Search for the cell housing the specified text and yield its [X, Y] center coordinate. 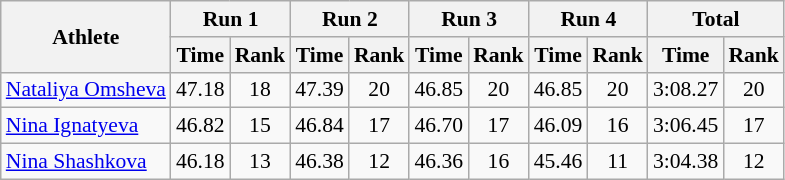
47.39 [320, 90]
13 [260, 162]
Run 2 [350, 19]
3:08.27 [686, 90]
Nina Shashkova [86, 162]
46.38 [320, 162]
Total [716, 19]
45.46 [558, 162]
46.84 [320, 126]
46.18 [200, 162]
3:04.38 [686, 162]
46.70 [438, 126]
Nina Ignatyeva [86, 126]
18 [260, 90]
46.09 [558, 126]
15 [260, 126]
Athlete [86, 36]
46.82 [200, 126]
Nataliya Omsheva [86, 90]
11 [618, 162]
3:06.45 [686, 126]
46.36 [438, 162]
47.18 [200, 90]
Run 1 [230, 19]
Run 4 [588, 19]
Run 3 [468, 19]
